Capture the cell that displays the provided text and extract its [X, Y] central coordinate. 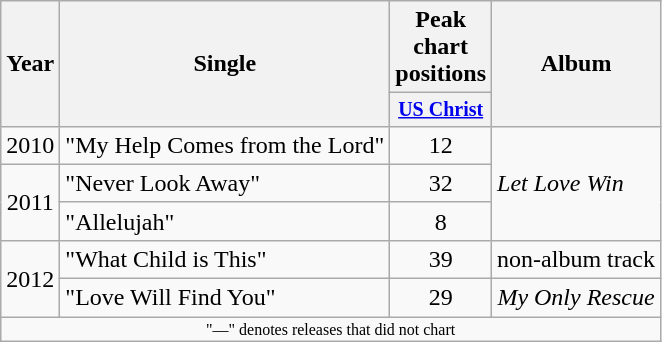
"Never Look Away" [225, 183]
"What Child is This" [225, 259]
32 [441, 183]
"Love Will Find You" [225, 298]
Single [225, 64]
My Only Rescue [576, 298]
US Christ [441, 110]
Album [576, 64]
2010 [30, 145]
2012 [30, 278]
39 [441, 259]
2011 [30, 202]
"Allelujah" [225, 221]
8 [441, 221]
Year [30, 64]
non-album track [576, 259]
"My Help Comes from the Lord" [225, 145]
12 [441, 145]
29 [441, 298]
"—" denotes releases that did not chart [331, 329]
Peak chart positions [441, 47]
Let Love Win [576, 183]
